Identify which cell holds the provided text, then report its [x, y] central coordinate. 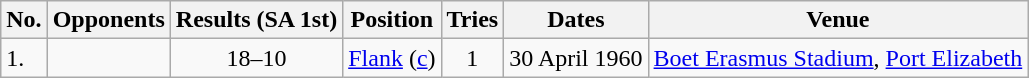
Results (SA 1st) [256, 20]
Boet Erasmus Stadium, Port Elizabeth [838, 58]
No. [24, 20]
Opponents [108, 20]
1. [24, 58]
1 [472, 58]
Position [392, 20]
30 April 1960 [576, 58]
Venue [838, 20]
Tries [472, 20]
Dates [576, 20]
Flank (c) [392, 58]
18–10 [256, 58]
